Scan for the cell matching the given text and deliver its [X, Y] coordinate at center. 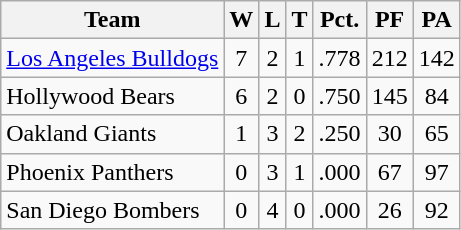
W [242, 20]
Phoenix Panthers [112, 172]
.250 [340, 134]
84 [436, 96]
4 [272, 210]
.750 [340, 96]
.778 [340, 58]
92 [436, 210]
PA [436, 20]
212 [390, 58]
San Diego Bombers [112, 210]
Los Angeles Bulldogs [112, 58]
7 [242, 58]
145 [390, 96]
142 [436, 58]
30 [390, 134]
T [300, 20]
PF [390, 20]
26 [390, 210]
6 [242, 96]
65 [436, 134]
Oakland Giants [112, 134]
L [272, 20]
Team [112, 20]
Pct. [340, 20]
97 [436, 172]
67 [390, 172]
Hollywood Bears [112, 96]
